Provide the (x, y) coordinate of the cell's center where the given text is located.  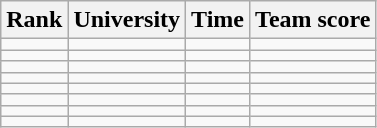
Time (218, 20)
Team score (313, 20)
Rank (34, 20)
University (127, 20)
